Determine the [x, y] coordinate at the center of the cell enclosing the given text.  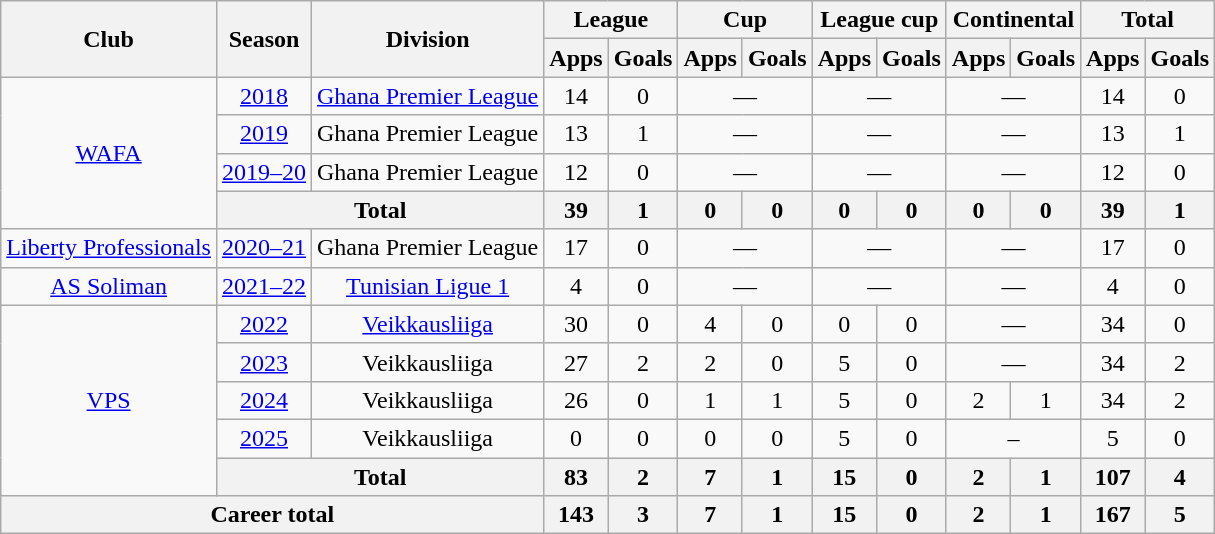
Career total [272, 515]
167 [1113, 515]
Season [264, 39]
Tunisian Ligue 1 [428, 286]
2023 [264, 362]
Division [428, 39]
League cup [879, 20]
2022 [264, 324]
2019 [264, 134]
Liberty Professionals [109, 248]
26 [576, 400]
3 [643, 515]
2021–22 [264, 286]
Club [109, 39]
2019–20 [264, 172]
League [611, 20]
2024 [264, 400]
– [1013, 438]
Cup [745, 20]
2018 [264, 96]
2025 [264, 438]
WAFA [109, 153]
143 [576, 515]
Continental [1013, 20]
2020–21 [264, 248]
83 [576, 477]
VPS [109, 400]
107 [1113, 477]
AS Soliman [109, 286]
27 [576, 362]
30 [576, 324]
